From the cell containing the given text, extract its center point as (x, y) coordinate. 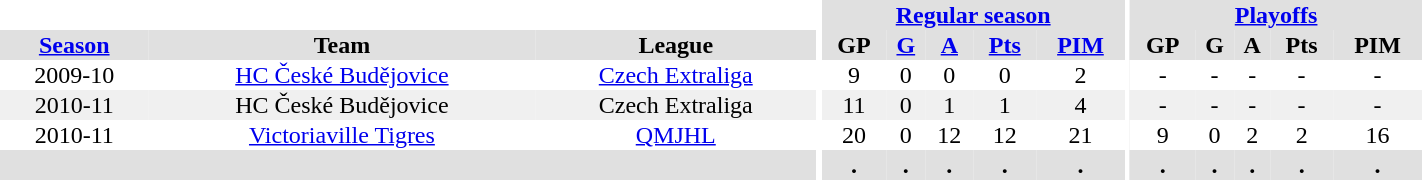
Regular season (972, 15)
Team (342, 45)
Victoriaville Tigres (342, 135)
Season (74, 45)
League (676, 45)
2009-10 (74, 75)
20 (854, 135)
16 (1378, 135)
21 (1080, 135)
QMJHL (676, 135)
4 (1080, 105)
11 (854, 105)
Playoffs (1276, 15)
